Identify which cell holds the provided text, then report its (X, Y) central coordinate. 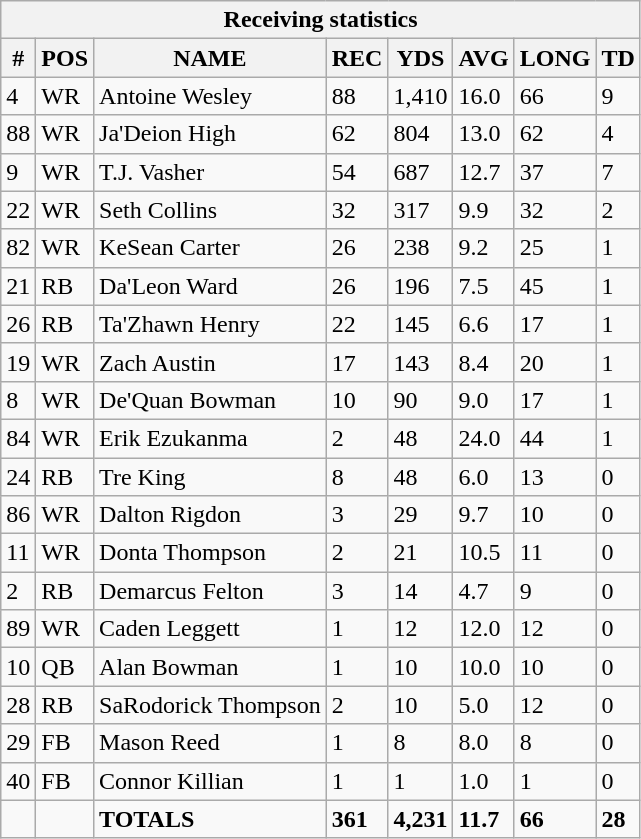
SaRodorick Thompson (210, 705)
TOTALS (210, 819)
5.0 (484, 705)
TD (618, 58)
1.0 (484, 781)
REC (357, 58)
YDS (420, 58)
Seth Collins (210, 210)
De'Quan Bowman (210, 400)
Da'Leon Ward (210, 286)
12.0 (484, 629)
86 (18, 515)
Ta'Zhawn Henry (210, 324)
7.5 (484, 286)
19 (18, 362)
10.0 (484, 667)
8.0 (484, 743)
AVG (484, 58)
Demarcus Felton (210, 591)
84 (18, 438)
13.0 (484, 134)
Mason Reed (210, 743)
6.0 (484, 477)
89 (18, 629)
145 (420, 324)
11.7 (484, 819)
54 (357, 172)
804 (420, 134)
Erik Ezukanma (210, 438)
1,410 (420, 96)
NAME (210, 58)
Dalton Rigdon (210, 515)
6.6 (484, 324)
KeSean Carter (210, 248)
16.0 (484, 96)
20 (555, 362)
9.2 (484, 248)
24.0 (484, 438)
# (18, 58)
T.J. Vasher (210, 172)
45 (555, 286)
82 (18, 248)
196 (420, 286)
Receiving statistics (321, 20)
4,231 (420, 819)
317 (420, 210)
143 (420, 362)
37 (555, 172)
4.7 (484, 591)
Connor Killian (210, 781)
LONG (555, 58)
90 (420, 400)
12.7 (484, 172)
Antoine Wesley (210, 96)
361 (357, 819)
10.5 (484, 553)
Tre King (210, 477)
Zach Austin (210, 362)
238 (420, 248)
14 (420, 591)
24 (18, 477)
POS (65, 58)
Donta Thompson (210, 553)
Ja'Deion High (210, 134)
Alan Bowman (210, 667)
13 (555, 477)
25 (555, 248)
Caden Leggett (210, 629)
9.7 (484, 515)
8.4 (484, 362)
7 (618, 172)
9.0 (484, 400)
QB (65, 667)
687 (420, 172)
40 (18, 781)
9.9 (484, 210)
44 (555, 438)
